From the cell containing the given text, extract its center point as [X, Y] coordinate. 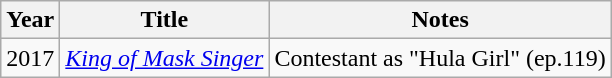
Notes [440, 20]
Contestant as "Hula Girl" (ep.119) [440, 58]
2017 [30, 58]
Title [164, 20]
Year [30, 20]
King of Mask Singer [164, 58]
